From the cell containing the given text, extract its center point as [x, y] coordinate. 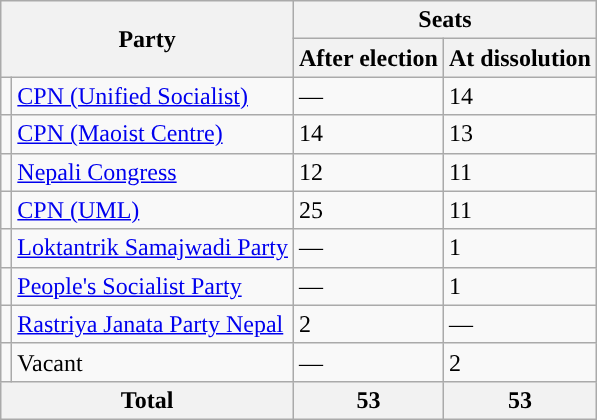
CPN (Maoist Centre) [153, 134]
At dissolution [520, 58]
Nepali Congress [153, 172]
12 [368, 172]
Seats [444, 20]
Loktantrik Samajwadi Party [153, 248]
CPN (UML) [153, 210]
People's Socialist Party [153, 286]
Total [148, 400]
25 [368, 210]
Vacant [153, 362]
Party [148, 39]
After election [368, 58]
Rastriya Janata Party Nepal [153, 324]
13 [520, 134]
CPN (Unified Socialist) [153, 96]
